Scan for the cell matching the given text and deliver its (X, Y) coordinate at center. 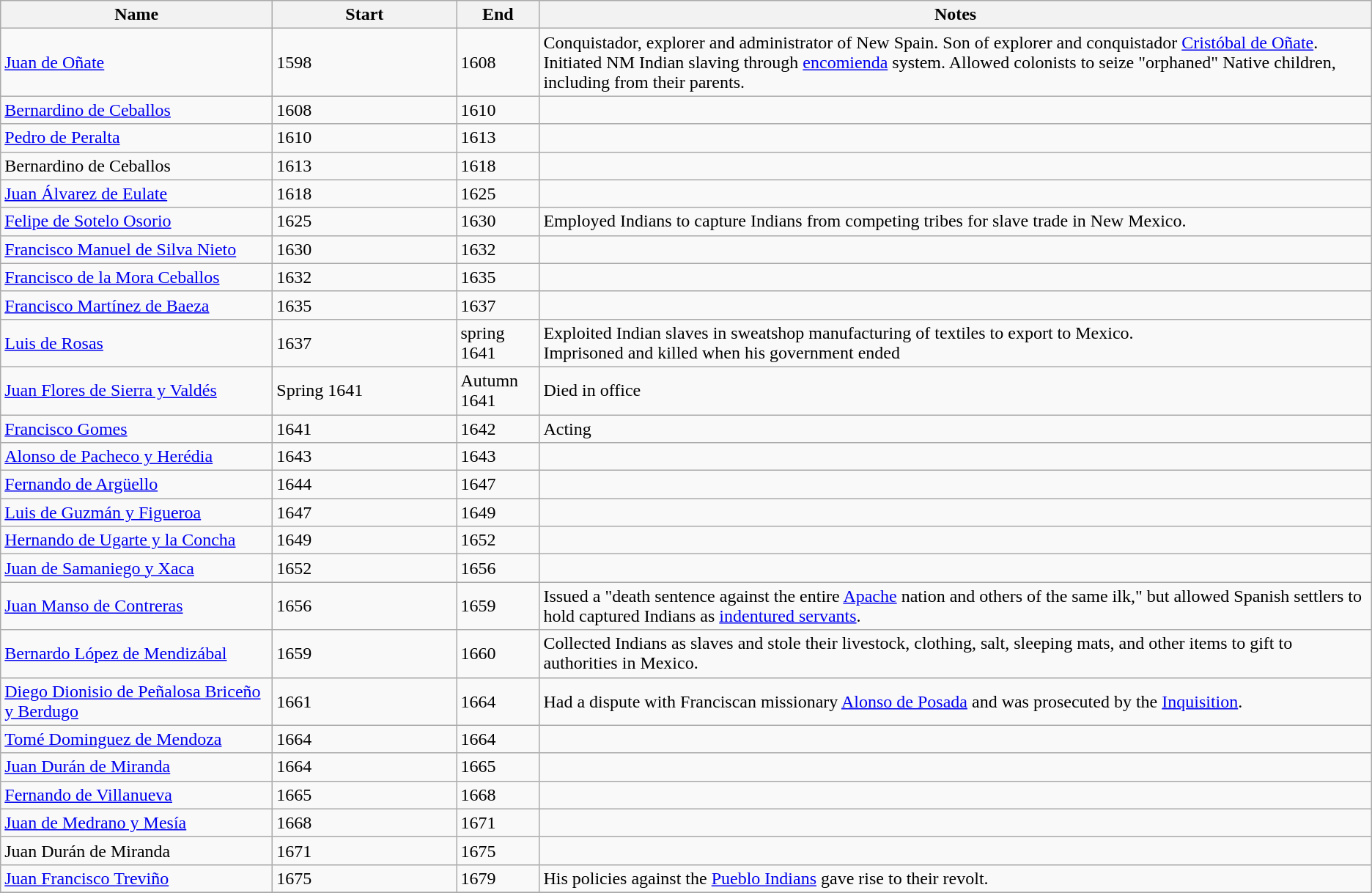
Fernando de Villanueva (136, 795)
His policies against the Pueblo Indians gave rise to their revolt. (956, 878)
End (498, 15)
Francisco Martínez de Baeza (136, 305)
Alonso de Pacheco y Herédia (136, 457)
Acting (956, 429)
1644 (365, 485)
1598 (365, 62)
Autumn 1641 (498, 390)
Luis de Guzmán y Figueroa (136, 512)
Died in office (956, 390)
Employed Indians to capture Indians from competing tribes for slave trade in New Mexico. (956, 221)
Pedro de Peralta (136, 138)
Juan Francisco Treviño (136, 878)
1661 (365, 701)
1660 (498, 654)
spring 1641 (498, 343)
1641 (365, 429)
Francisco de la Mora Ceballos (136, 277)
Collected Indians as slaves and stole their livestock, clothing, salt, sleeping mats, and other items to gift to authorities in Mexico. (956, 654)
Francisco Manuel de Silva Nieto (136, 249)
Start (365, 15)
1642 (498, 429)
Notes (956, 15)
Francisco Gomes (136, 429)
Juan Álvarez de Eulate (136, 194)
Tomé Dominguez de Mendoza (136, 739)
Name (136, 15)
Bernardo López de Mendizábal (136, 654)
Juan de Samaniego y Xaca (136, 568)
Felipe de Sotelo Osorio (136, 221)
Diego Dionisio de Peñalosa Briceño y Berdugo (136, 701)
Had a dispute with Franciscan missionary Alonso de Posada and was prosecuted by the Inquisition. (956, 701)
Juan Flores de Sierra y Valdés (136, 390)
1679 (498, 878)
Spring 1641 (365, 390)
Luis de Rosas (136, 343)
Hernando de Ugarte y la Concha (136, 540)
Juan de Oñate (136, 62)
Juan Manso de Contreras (136, 606)
Exploited Indian slaves in sweatshop manufacturing of textiles to export to Mexico.Imprisoned and killed when his government ended (956, 343)
Juan de Medrano y Mesía (136, 823)
Fernando de Argüello (136, 485)
